Return [x, y] of the center of cell containing provided text 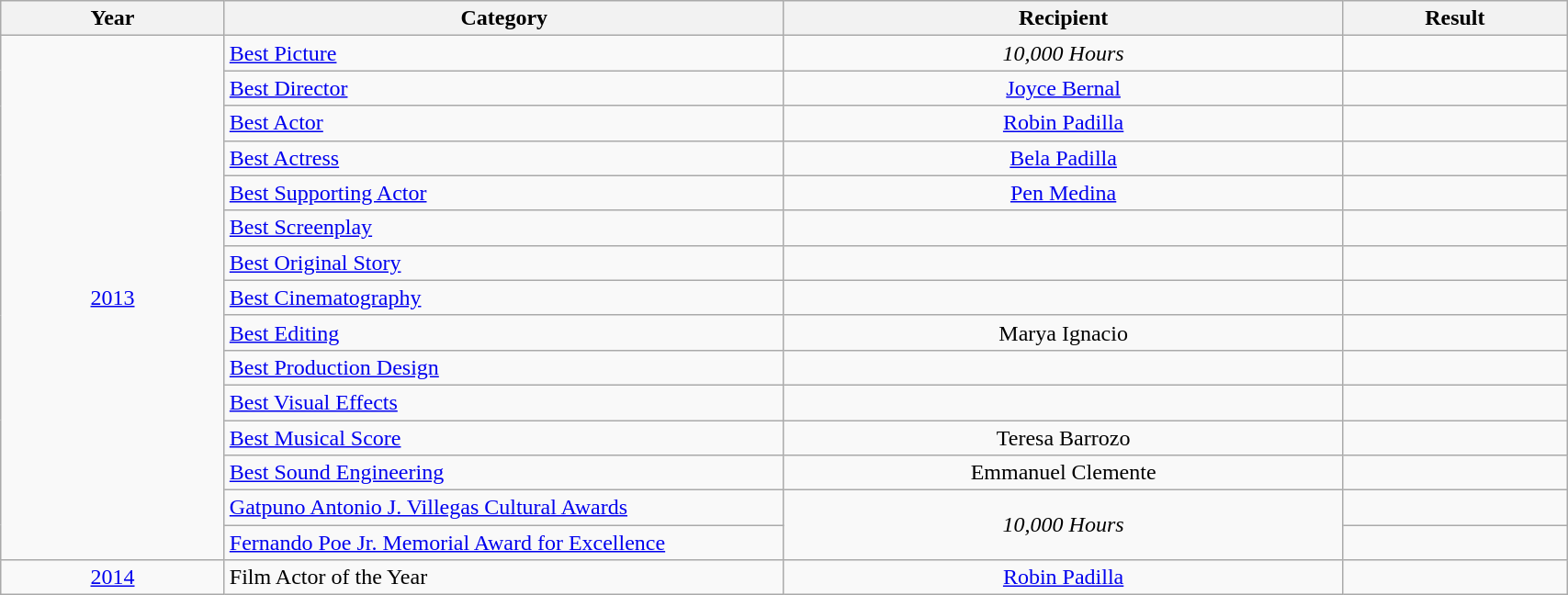
Best Screenplay [503, 228]
Best Editing [503, 332]
Year [113, 18]
Teresa Barrozo [1064, 438]
Bela Padilla [1064, 158]
Best Original Story [503, 263]
Best Visual Effects [503, 402]
Best Actor [503, 123]
2014 [113, 578]
Best Actress [503, 158]
Best Sound Engineering [503, 473]
Best Supporting Actor [503, 193]
Pen Medina [1064, 193]
Best Picture [503, 53]
Marya Ignacio [1064, 332]
Fernando Poe Jr. Memorial Award for Excellence [503, 543]
Recipient [1064, 18]
Film Actor of the Year [503, 578]
Emmanuel Clemente [1064, 473]
Best Director [503, 88]
Best Cinematography [503, 297]
Best Production Design [503, 367]
Category [503, 18]
Result [1455, 18]
2013 [113, 297]
Gatpuno Antonio J. Villegas Cultural Awards [503, 508]
Best Musical Score [503, 438]
Joyce Bernal [1064, 88]
